Output the [X, Y] coordinate of the center of the cell containing the given text.  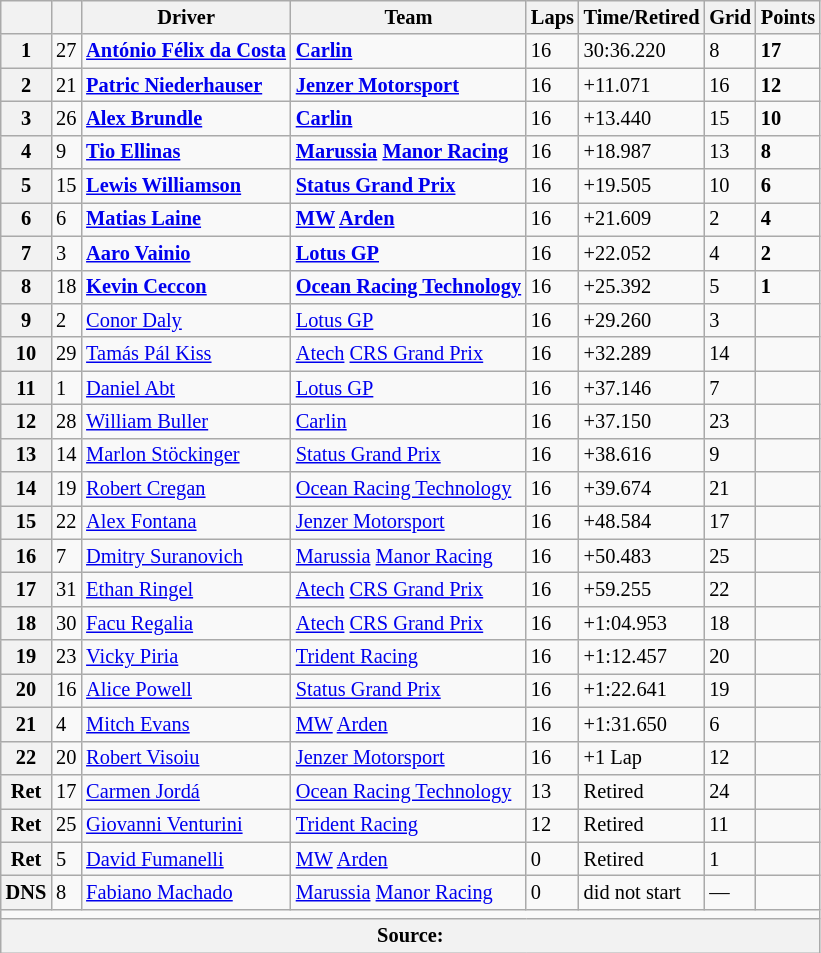
+18.987 [642, 152]
Alex Brundle [186, 118]
+29.260 [642, 320]
Kevin Ceccon [186, 287]
Conor Daly [186, 320]
+39.674 [642, 489]
+59.255 [642, 589]
Vicky Piria [186, 657]
Alex Fontana [186, 522]
+50.483 [642, 556]
+1:04.953 [642, 623]
Marlon Stöckinger [186, 455]
+38.616 [642, 455]
Patric Niederhauser [186, 85]
+32.289 [642, 354]
+25.392 [642, 287]
Tamás Pál Kiss [186, 354]
31 [66, 589]
Robert Cregan [186, 489]
David Fumanelli [186, 859]
Grid [730, 17]
Lewis Williamson [186, 186]
Team [408, 17]
29 [66, 354]
Daniel Abt [186, 388]
27 [66, 51]
DNS [26, 892]
+1:12.457 [642, 657]
+21.609 [642, 219]
Dmitry Suranovich [186, 556]
Robert Visoiu [186, 758]
Carmen Jordá [186, 791]
Ethan Ringel [186, 589]
Source: [410, 936]
30:36.220 [642, 51]
William Buller [186, 421]
+37.150 [642, 421]
Alice Powell [186, 690]
Matias Laine [186, 219]
Fabiano Machado [186, 892]
26 [66, 118]
+22.052 [642, 253]
Tio Ellinas [186, 152]
30 [66, 623]
Aaro Vainio [186, 253]
+1:22.641 [642, 690]
+48.584 [642, 522]
Giovanni Venturini [186, 825]
— [730, 892]
Mitch Evans [186, 724]
Facu Regalia [186, 623]
+37.146 [642, 388]
Laps [552, 17]
+1 Lap [642, 758]
António Félix da Costa [186, 51]
Points [788, 17]
Time/Retired [642, 17]
+13.440 [642, 118]
+19.505 [642, 186]
24 [730, 791]
28 [66, 421]
did not start [642, 892]
+1:31.650 [642, 724]
+11.071 [642, 85]
Driver [186, 17]
